Identify which cell holds the provided text, then report its [X, Y] central coordinate. 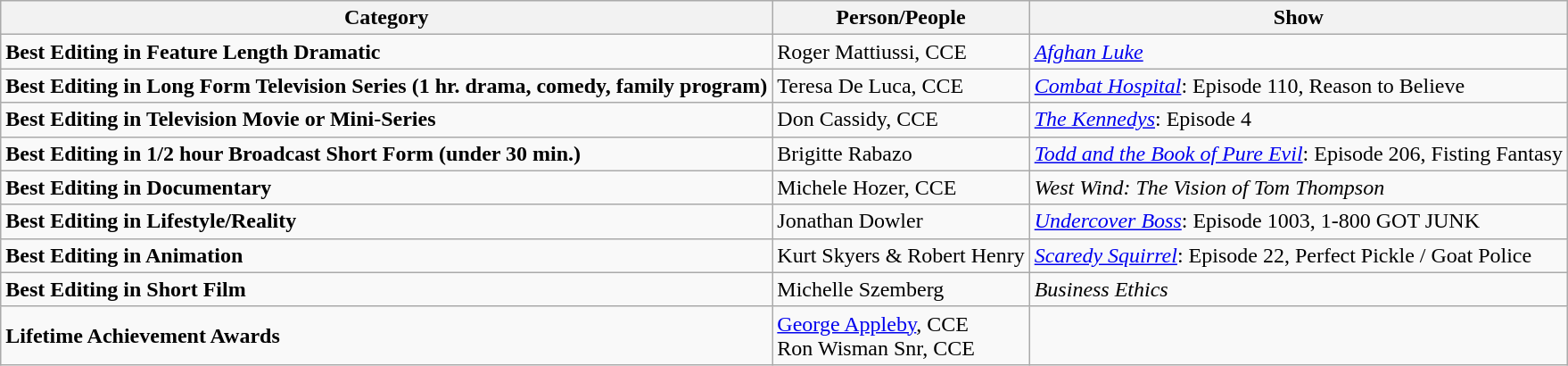
Best Editing in Lifestyle/Reality [387, 221]
Combat Hospital: Episode 110, Reason to Believe [1299, 86]
George Appleby, CCERon Wisman Snr, CCE [901, 336]
Show [1299, 18]
Michelle Szemberg [901, 289]
Best Editing in Feature Length Dramatic [387, 52]
Best Editing in 1/2 hour Broadcast Short Form (under 30 min.) [387, 154]
Best Editing in Television Movie or Mini-Series [387, 120]
Scaredy Squirrel: Episode 22, Perfect Pickle / Goat Police [1299, 255]
Teresa De Luca, CCE [901, 86]
Best Editing in Long Form Television Series (1 hr. drama, comedy, family program) [387, 86]
Best Editing in Documentary [387, 187]
Jonathan Dowler [901, 221]
Category [387, 18]
Best Editing in Animation [387, 255]
The Kennedys: Episode 4 [1299, 120]
Afghan Luke [1299, 52]
Don Cassidy, CCE [901, 120]
West Wind: The Vision of Tom Thompson [1299, 187]
Todd and the Book of Pure Evil: Episode 206, Fisting Fantasy [1299, 154]
Person/People [901, 18]
Kurt Skyers & Robert Henry [901, 255]
Roger Mattiussi, CCE [901, 52]
Lifetime Achievement Awards [387, 336]
Best Editing in Short Film [387, 289]
Michele Hozer, CCE [901, 187]
Undercover Boss: Episode 1003, 1-800 GOT JUNK [1299, 221]
Brigitte Rabazo [901, 154]
Business Ethics [1299, 289]
